Search for the cell housing the specified text and yield its [X, Y] center coordinate. 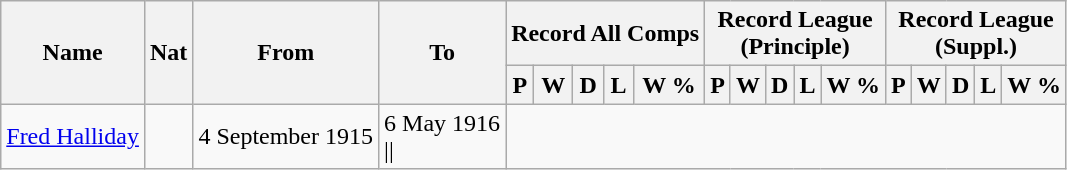
Record All Comps [606, 34]
4 September 1915 [286, 136]
Record League(Suppl.) [976, 34]
To [442, 52]
Nat [168, 52]
6 May 1916|| [442, 136]
Name [73, 52]
From [286, 52]
Record League(Principle) [796, 34]
Fred Halliday [73, 136]
